For the text-containing cell, return its midpoint in (X, Y) coordinate format. 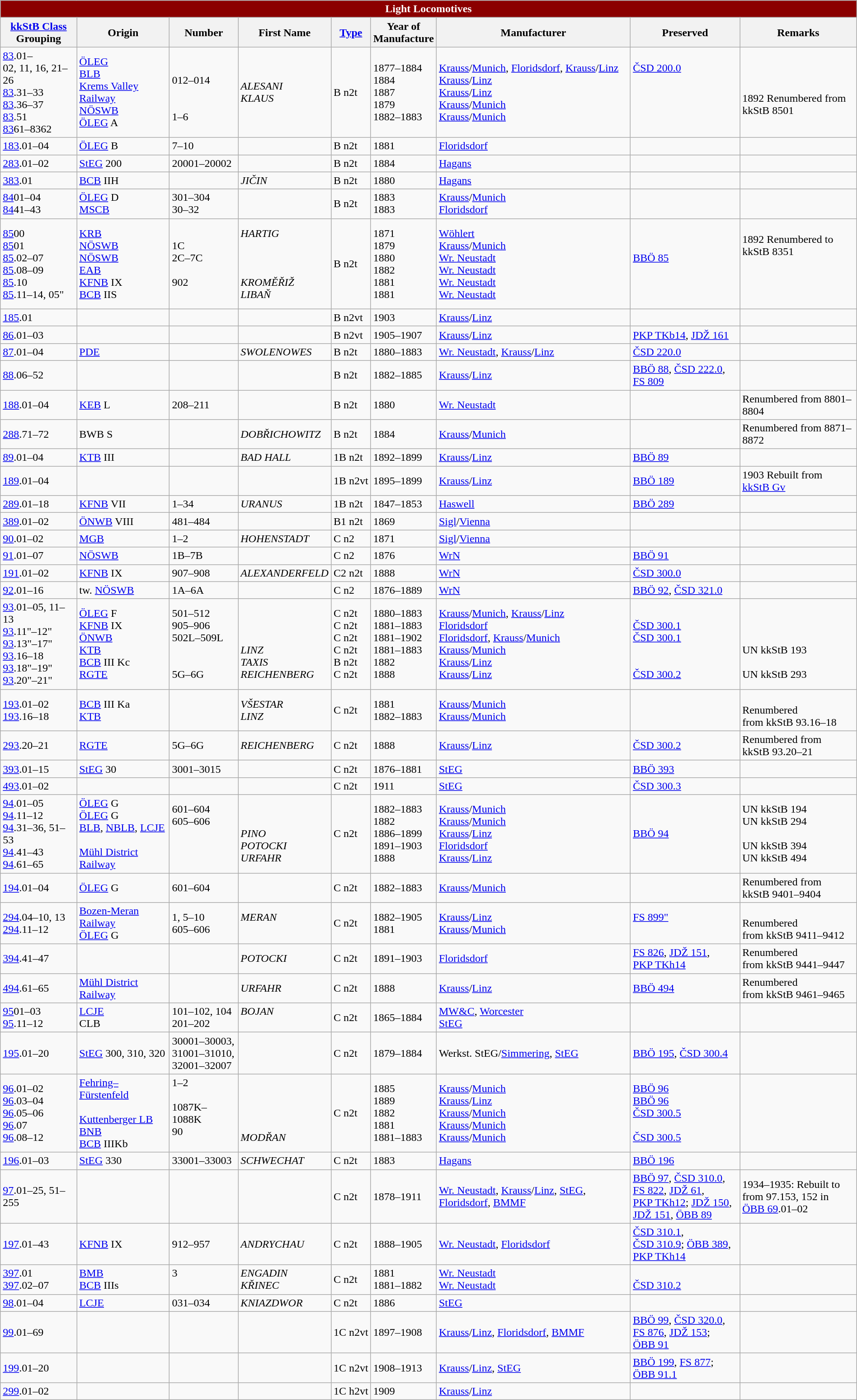
DOBŘICHOWITZ (285, 434)
MODŘAN (285, 1113)
JIČIN (285, 180)
Preserved (685, 33)
383.01 (39, 180)
601–604605–606 (204, 834)
18831883 (403, 203)
Krauss/MunichKrauss/Munich (533, 710)
Renumbered from 8871–8872 (798, 434)
PDE (123, 352)
ALEXANDERFELD (285, 573)
BBÖ 88, ČSD 222.0, FS 809 (685, 375)
5G–6G (204, 745)
LCJECLB (123, 1017)
URFAHR (285, 989)
88.06–52 (39, 375)
ALESANIKLAUS (285, 92)
193.01–02193.16–18 (39, 710)
Krauss/LinzKrauss/Munich (533, 923)
1876–1889 (403, 590)
BCB IIH (123, 180)
Krauss/MunichFloridsdorf (533, 203)
183.01–04 (39, 146)
301–30430–32 (204, 203)
189.01–04 (39, 481)
ČSD 200.0 (685, 92)
1881 (403, 146)
1880–1883 (403, 352)
ÖLEG B (123, 146)
BBÖ 92, ČSD 321.0 (685, 590)
90.01–02 (39, 539)
ČSD 300.2 (685, 745)
187118791880188218811881 (403, 264)
BBÖ 97, ČSD 310.0, FS 822, JDŽ 61, PKP TKh12; JDŽ 150, JDŽ 151, ÖBB 89 (685, 1197)
1847–1853 (403, 504)
StEG 300, 310, 320 (123, 1053)
Number (204, 33)
3001–3015 (204, 769)
94.01–0594.11–1294.31–36, 51–5394.41–4394.61–65 (39, 834)
SCHWECHAT (285, 1161)
1876–1881 (403, 769)
1, 5–10605–606 (204, 923)
87.01–04 (39, 352)
188.01–04 (39, 404)
Origin (123, 33)
195.01–20 (39, 1053)
1886 (403, 1303)
PKP TKb14, JDŽ 161 (685, 335)
91.01–07 (39, 556)
1888–1905 (403, 1244)
BOJAN (285, 1017)
WöhlertKrauss/MunichWr. NeustadtWr. NeustadtWr. NeustadtWr. Neustadt (533, 264)
1882–1885 (403, 375)
Haswell (533, 504)
LINZTAXISREICHENBERG (285, 644)
30001–30003, 31001–31010, 32001–32007 (204, 1053)
BBÖ 96BBÖ 96ČSD 300.5 ČSD 300.5 (685, 1113)
3 (204, 1280)
kkStB Class Grouping (39, 33)
1892 Renumbered from kkStB 8501 (798, 92)
BBÖ 196 (685, 1161)
BBÖ 85 (685, 264)
288.71–72 (39, 434)
Krauss/Linz, Floridsdorf, BMMF (533, 1332)
RGTE (123, 745)
ČSD 300.0 (685, 573)
1903 (403, 317)
BBÖ 99, ČSD 320.0, FS 876, JDŽ 153; ÖBB 91 (685, 1332)
ÖLEG G ÖLEG GBLB, NBLB, LCJE Mühl District Railway (123, 834)
FS 899" (685, 923)
83.01–02, 11, 16, 21–2683.31–3383.36–3783.518361–8362 (39, 92)
394.41–47 (39, 959)
Renumbered from kkStB 9401–9404 (798, 887)
393.01–15 (39, 769)
Krauss/Munich, Krauss/LinzFloridsdorfFloridsdorf, Krauss/MunichKrauss/MunichKrauss/LinzKrauss/Linz (533, 644)
Light Locomotives (428, 9)
1882–188318821886–18991891–19031888 (403, 834)
MERAN (285, 923)
KEB L (123, 404)
POTOCKI (285, 959)
REICHENBERG (285, 745)
1876 (403, 556)
Wr. Neustadt, Floridsdorf (533, 1244)
012–014 1–6 (204, 92)
Mühl District Railway (123, 989)
B1 n2t (351, 521)
33001–33003 (204, 1161)
1908–1913 (403, 1367)
907–908 (204, 573)
1B–7B (204, 556)
1882–19051881 (403, 923)
MW&C, WorcesterStEG (533, 1017)
1869 (403, 521)
1877–18841884188718791882–1883 (403, 92)
20001–20002 (204, 163)
StEG 30 (123, 769)
293.20–21 (39, 745)
1–34 (204, 504)
BAD HALL (285, 458)
Wr. Neustadt (533, 404)
208–211 (204, 404)
ČSD 310.2 (685, 1280)
1C2C–7C 902 (204, 264)
Remarks (798, 33)
Manufacturer (533, 33)
283.01–02 (39, 163)
1897–1908 (403, 1332)
98.01–04 (39, 1303)
1903 Rebuilt from kkStB Gv (798, 481)
ČSD 300.1ČSD 300.1 ČSD 300.2 (685, 644)
8500850185.02–0785.08–0985.1085.11–14, 05" (39, 264)
1878–1911 (403, 1197)
18811881–1882 (403, 1280)
Renumbered from kkStB 9461–9465 (798, 989)
HARTIG KROMĚŘIŽLIBAŇ (285, 264)
18851889188218811881–1883 (403, 1113)
C2 n2t (351, 573)
ÖNWB VIII (123, 521)
ANDRYCHAU (285, 1244)
BBÖ 494 (685, 989)
7–10 (204, 146)
1905–1907 (403, 335)
89.01–04 (39, 458)
86.01–03 (39, 335)
BBÖ 195, ČSD 300.4 (685, 1053)
Wr. Neustadt, Krauss/Linz, StEG, Floridsdorf, BMMF (533, 1197)
1–2 (204, 539)
Bozen-Meran RailwayÖLEG G (123, 923)
289.01–18 (39, 504)
299.01–02 (39, 1391)
LCJE (123, 1303)
Type (351, 33)
1892–1899 (403, 458)
493.01–02 (39, 786)
99.01–69 (39, 1332)
481–484 (204, 521)
BMBBCB IIIs (123, 1280)
1934–1935: Rebuilt to from 97.153, 152 in ÖBB 69.01–02 (798, 1197)
KFNB VII (123, 504)
1865–1884 (403, 1017)
ÖLEG FKFNB IXÖNWBKTBBCB III KcRGTE (123, 644)
1A–6A (204, 590)
C n2tC n2tC n2tC n2tB n2tC n2t (351, 644)
8401–048441–43 (39, 203)
031–034 (204, 1303)
93.01–05, 11–1393.11"–12"93.13"–17"93.16–1893.18"–19"93.20"–21" (39, 644)
194.01–04 (39, 887)
ÖLEG DMSCB (123, 203)
97.01–25, 51–255 (39, 1197)
PINOPOTOCKIURFAHR (285, 834)
BBÖ 89 (685, 458)
389.01–02 (39, 521)
FS 826, JDŽ 151, PKP TKh14 (685, 959)
ENGADINKŘINEC (285, 1280)
101–102, 104201–202 (204, 1017)
185.01 (39, 317)
ČSD 300.3 (685, 786)
1895–1899 (403, 481)
197.01–43 (39, 1244)
Wr. Neustadt, Krauss/Linz (533, 352)
First Name (285, 33)
191.01–02 (39, 573)
1–2 1087K–1088K90 (204, 1113)
501–512905–906502L–509L 5G–6G (204, 644)
BBÖ 94 (685, 834)
1909 (403, 1391)
UN kkStB 193 UN kkStB 293 (798, 644)
1892 Renumbered to kkStB 8351 (798, 264)
294.04–10, 13294.11–12 (39, 923)
BCB III KaKTB (123, 710)
Wr. NeustadtWr. Neustadt (533, 1280)
KTB III (123, 458)
Renumbered from kkStB 93.20–21 (798, 745)
BBÖ 199, FS 877; ÖBB 91.1 (685, 1367)
92.01–16 (39, 590)
Werkst. StEG/Simmering, StEG (533, 1053)
1C h2vt (351, 1391)
UN kkStB 194UN kkStB 294 UN kkStB 394UN kkStB 494 (798, 834)
BBÖ 189 (685, 481)
BWB S (123, 434)
Renumbered from 8801–8804 (798, 404)
ČSD 310.1, ČSD 310.9; ÖBB 389, PKP TKh14 (685, 1244)
96.01–0296.03–0496.05–0696.0796.08–12 (39, 1113)
1B n2vt (351, 481)
1891–1903 (403, 959)
397.01397.02–07 (39, 1280)
URANUS (285, 504)
Renumbered from kkStB 9411–9412 (798, 923)
1880–18831881–18831881–19021881–188318821888 (403, 644)
StEG 200 (123, 163)
1871 (403, 539)
Krauss/Munich, Floridsdorf, Krauss/LinzKrauss/LinzKrauss/LinzKrauss/MunichKrauss/Munich (533, 92)
BBÖ 91 (685, 556)
Krauss/Linz, StEG (533, 1367)
BBÖ 289 (685, 504)
tw. NÖSWB (123, 590)
NÖSWB (123, 556)
Krauss/MunichKrauss/LinzKrauss/MunichKrauss/MunichKrauss/Munich (533, 1113)
ÖLEG G (123, 887)
Renumbered from kkStB 9441–9447 (798, 959)
Renumbered from kkStB 93.16–18 (798, 710)
Year ofManufacture (403, 33)
ČSD 220.0 (685, 352)
SWOLENOWES (285, 352)
1882–1883 (403, 887)
601–604 (204, 887)
1911 (403, 786)
HOHENSTADT (285, 539)
MGB (123, 539)
1883 (403, 1161)
9501–0395.11–12 (39, 1017)
1879–1884 (403, 1053)
KRBNÖSWBNÖSWBEABKFNB IXBCB IIS (123, 264)
494.61–65 (39, 989)
VŠESTARLINZ (285, 710)
BBÖ 393 (685, 769)
ÖLEGBLBKrems Valley RailwayNÖSWBÖLEG A (123, 92)
Krauss/MunichKrauss/MunichKrauss/LinzFloridsdorfKrauss/Linz (533, 834)
Fehring–Fürstenfeld Kuttenberger LBBNBBCB IIIKb (123, 1113)
KNIAZDWOR (285, 1303)
199.01–20 (39, 1367)
912–957 (204, 1244)
196.01–03 (39, 1161)
18811882–1883 (403, 710)
StEG 330 (123, 1161)
